Detect which cell encompasses the target text, then output its (x, y) center coordinate. 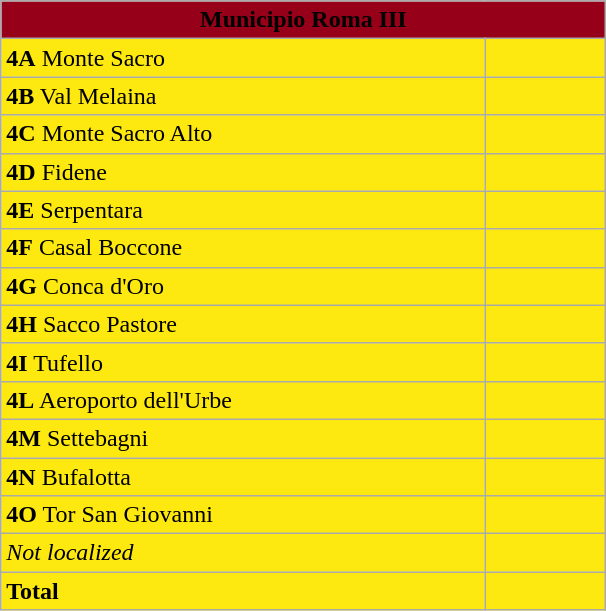
4E Serpentara (243, 210)
Municipio Roma III (304, 20)
4D Fidene (243, 172)
Total (243, 591)
4I Tufello (243, 362)
4C Monte Sacro Alto (243, 134)
4A Monte Sacro (243, 58)
4N Bufalotta (243, 477)
4B Val Melaina (243, 96)
4M Settebagni (243, 438)
4L Aeroporto dell'Urbe (243, 400)
4O Tor San Giovanni (243, 515)
4G Conca d'Oro (243, 286)
4F Casal Boccone (243, 248)
4H Sacco Pastore (243, 324)
Not localized (243, 553)
